From the cell containing the given text, extract its center point as [X, Y] coordinate. 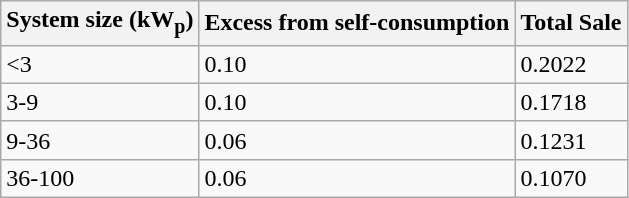
36-100 [100, 178]
Excess from self-consumption [357, 23]
0.2022 [571, 64]
0.1231 [571, 140]
System size (kWp) [100, 23]
Total Sale [571, 23]
0.1718 [571, 102]
9-36 [100, 140]
3-9 [100, 102]
0.1070 [571, 178]
<3 [100, 64]
